Extract the [X, Y] coordinate from the center of the cell holding the provided text.  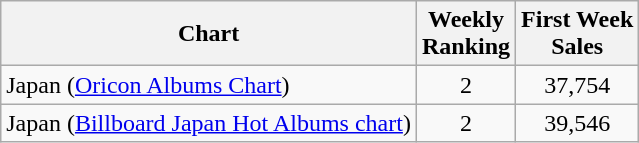
First WeekSales [578, 34]
WeeklyRanking [466, 34]
Japan (Billboard Japan Hot Albums chart) [209, 123]
39,546 [578, 123]
Japan (Oricon Albums Chart) [209, 85]
Chart [209, 34]
37,754 [578, 85]
